Scan for the cell matching the given text and deliver its (x, y) coordinate at center. 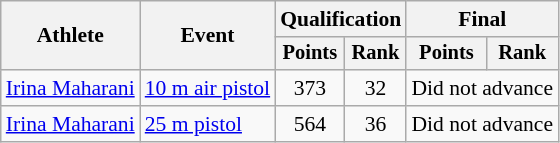
36 (375, 124)
10 m air pistol (208, 88)
Qualification (340, 19)
Event (208, 36)
25 m pistol (208, 124)
373 (310, 88)
564 (310, 124)
32 (375, 88)
Athlete (70, 36)
Final (482, 19)
